Search for the cell housing the specified text and yield its [x, y] center coordinate. 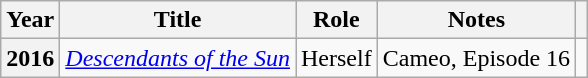
Notes [476, 20]
2016 [30, 58]
Descendants of the Sun [178, 58]
Role [337, 20]
Title [178, 20]
Year [30, 20]
Cameo, Episode 16 [476, 58]
Herself [337, 58]
